Provide the [X, Y] coordinate of the cell's center where the given text is located.  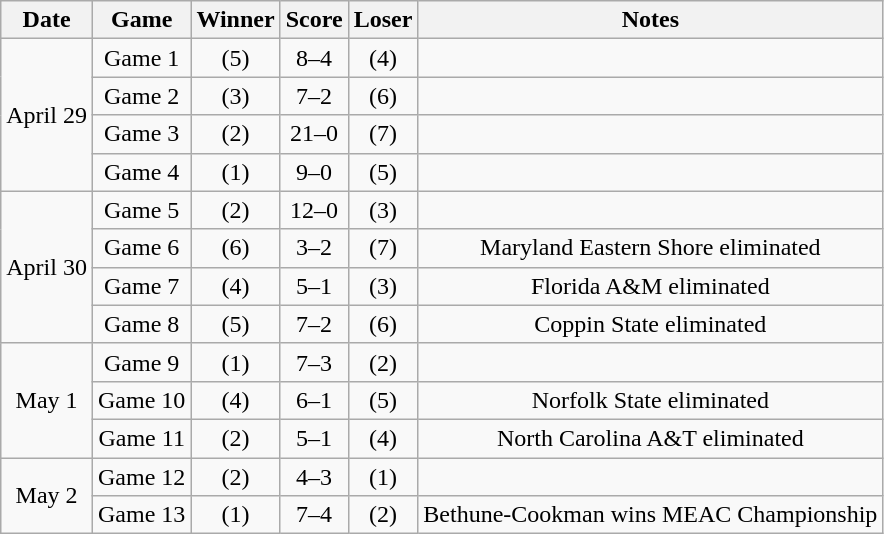
Game 10 [141, 400]
Game 5 [141, 210]
North Carolina A&T eliminated [650, 438]
Norfolk State eliminated [650, 400]
Notes [650, 20]
April 30 [47, 267]
9–0 [314, 172]
8–4 [314, 58]
Score [314, 20]
April 29 [47, 115]
Maryland Eastern Shore eliminated [650, 248]
Game 9 [141, 362]
7–3 [314, 362]
Game [141, 20]
Game 2 [141, 96]
Bethune-Cookman wins MEAC Championship [650, 515]
Game 11 [141, 438]
Game 12 [141, 477]
4–3 [314, 477]
3–2 [314, 248]
Game 8 [141, 324]
Coppin State eliminated [650, 324]
Game 7 [141, 286]
Game 3 [141, 134]
May 2 [47, 496]
Game 6 [141, 248]
12–0 [314, 210]
Date [47, 20]
21–0 [314, 134]
May 1 [47, 400]
Game 1 [141, 58]
Game 4 [141, 172]
Game 13 [141, 515]
7–4 [314, 515]
Florida A&M eliminated [650, 286]
6–1 [314, 400]
Loser [383, 20]
Winner [236, 20]
